Search for the cell housing the specified text and yield its [X, Y] center coordinate. 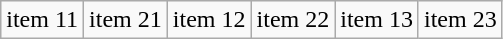
item 13 [377, 20]
item 11 [42, 20]
item 12 [209, 20]
item 22 [293, 20]
item 23 [460, 20]
item 21 [126, 20]
